Find where the given text appears and provide that cell's center as (x, y) coordinate. 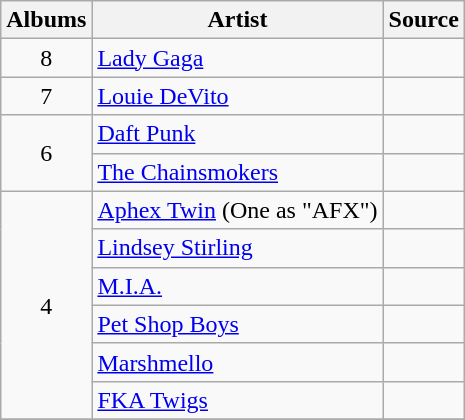
Albums (46, 20)
Aphex Twin (One as "AFX") (238, 210)
Daft Punk (238, 134)
8 (46, 58)
Marshmello (238, 362)
M.I.A. (238, 286)
7 (46, 96)
Pet Shop Boys (238, 324)
Louie DeVito (238, 96)
6 (46, 153)
Artist (238, 20)
Lady Gaga (238, 58)
FKA Twigs (238, 400)
The Chainsmokers (238, 172)
Source (424, 20)
Lindsey Stirling (238, 248)
4 (46, 305)
